Pinpoint the cell where the given text exists, returning its [X, Y] midpoint coordinate. 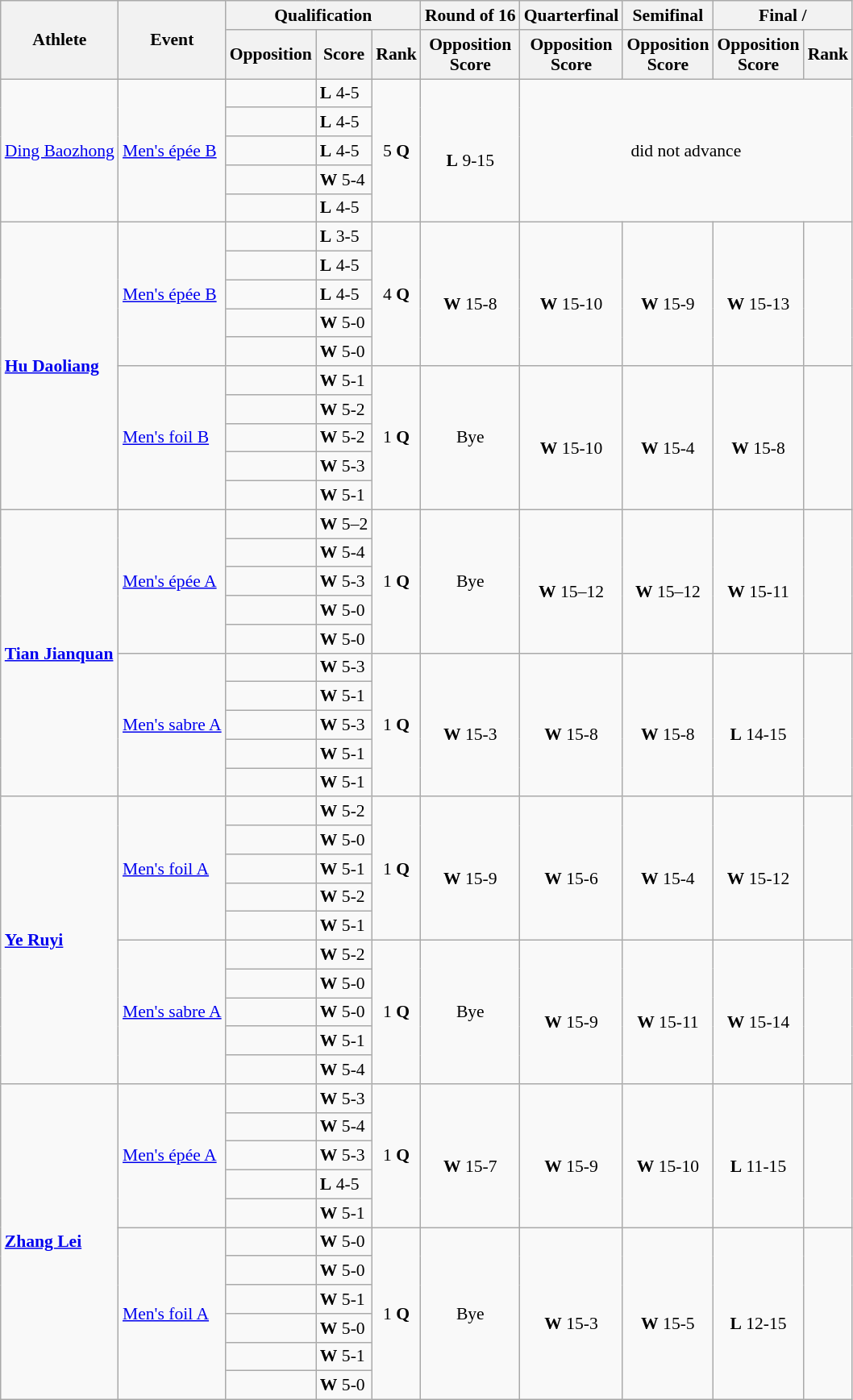
Semifinal [668, 15]
W 15-5 [668, 1314]
L 9-15 [471, 151]
Men's foil B [173, 438]
5 Q [397, 151]
W 15-7 [471, 1156]
W 15-13 [758, 294]
L 3-5 [343, 237]
did not advance [686, 151]
Round of 16 [471, 15]
Ye Ruyi [60, 941]
W 15-14 [758, 1012]
L 14-15 [758, 725]
L 12-15 [758, 1314]
Qualification [323, 15]
4 Q [397, 294]
Final / [782, 15]
W 5–2 [343, 524]
Tian Jianquan [60, 653]
Hu Daoliang [60, 366]
Opposition [271, 55]
W 15-6 [572, 869]
W 15-12 [758, 869]
Zhang Lei [60, 1242]
Athlete [60, 40]
Quarterfinal [572, 15]
Score [343, 55]
L 11-15 [758, 1156]
Event [173, 40]
Ding Baozhong [60, 151]
